Identify which cell holds the provided text, then report its [X, Y] central coordinate. 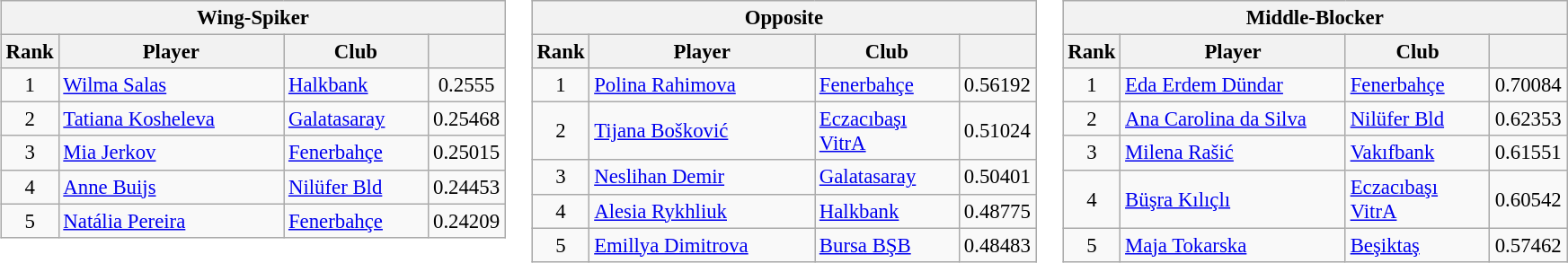
Büşra Kılıçlı [1233, 199]
0.50401 [997, 177]
0.56192 [997, 85]
Opposite [784, 18]
0.48483 [997, 245]
Middle-Blocker [1316, 18]
0.51024 [997, 131]
0.57462 [1528, 245]
0.48775 [997, 211]
Alesia Rykhliuk [703, 211]
Wing-Spiker [253, 18]
Maja Tokarska [1233, 245]
0.62353 [1528, 119]
Milena Rašić [1233, 153]
0.24453 [466, 187]
0.61551 [1528, 153]
Beşiktaş [1418, 245]
0.60542 [1528, 199]
Neslihan Demir [703, 177]
Ana Carolina da Silva [1233, 119]
Mia Jerkov [171, 153]
0.70084 [1528, 85]
0.25468 [466, 119]
Tijana Bošković [703, 131]
0.25015 [466, 153]
Wilma Salas [171, 85]
Anne Buijs [171, 187]
0.2555 [466, 85]
Eda Erdem Dündar [1233, 85]
Polina Rahimova [703, 85]
Vakıfbank [1418, 153]
Bursa BŞB [886, 245]
Emillya Dimitrova [703, 245]
Tatiana Kosheleva [171, 119]
0.24209 [466, 221]
Natália Pereira [171, 221]
